Identify which cell holds the provided text, then report its [X, Y] central coordinate. 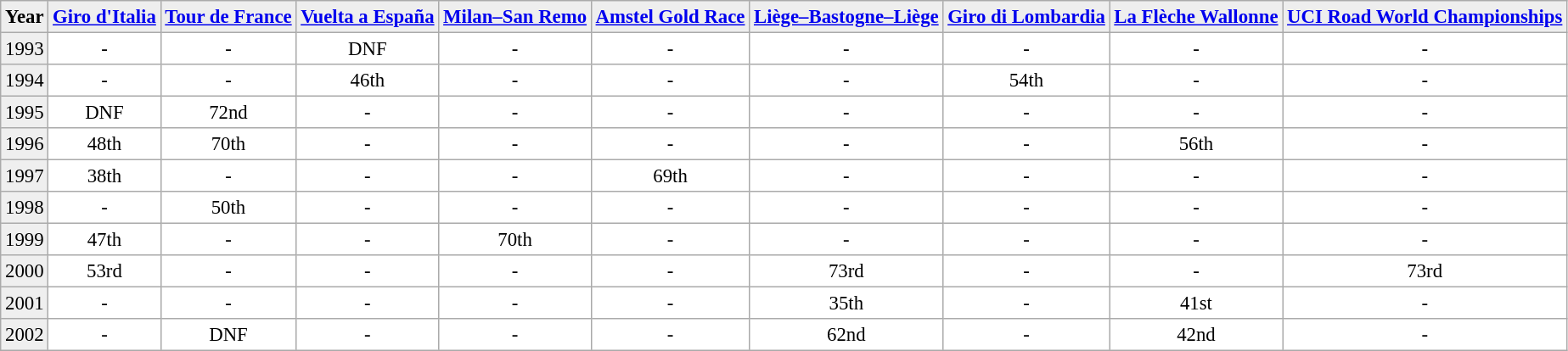
56th [1196, 144]
50th [228, 208]
69th [670, 175]
38th [104, 175]
1996 [25, 144]
Amstel Gold Race [670, 17]
62nd [846, 335]
1993 [25, 48]
Year [25, 17]
35th [846, 303]
1998 [25, 208]
Milan–San Remo [514, 17]
2001 [25, 303]
Giro d'Italia [104, 17]
La Flèche Wallonne [1196, 17]
47th [104, 239]
Vuelta a España [368, 17]
53rd [104, 271]
Giro di Lombardia [1026, 17]
Liège–Bastogne–Liège [846, 17]
1997 [25, 175]
46th [368, 81]
54th [1026, 81]
1995 [25, 112]
2000 [25, 271]
72nd [228, 112]
Tour de France [228, 17]
41st [1196, 303]
1999 [25, 239]
1994 [25, 81]
2002 [25, 335]
UCI Road World Championships [1425, 17]
42nd [1196, 335]
48th [104, 144]
